From the cell containing the given text, extract its center point as (X, Y) coordinate. 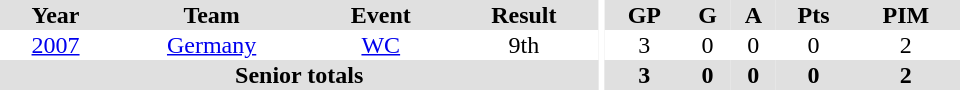
Team (212, 15)
9th (524, 45)
2007 (56, 45)
PIM (906, 15)
Result (524, 15)
WC (380, 45)
Event (380, 15)
GP (644, 15)
G (708, 15)
Year (56, 15)
Pts (813, 15)
A (753, 15)
Senior totals (299, 75)
Germany (212, 45)
